Output the [X, Y] coordinate of the center of the cell containing the given text.  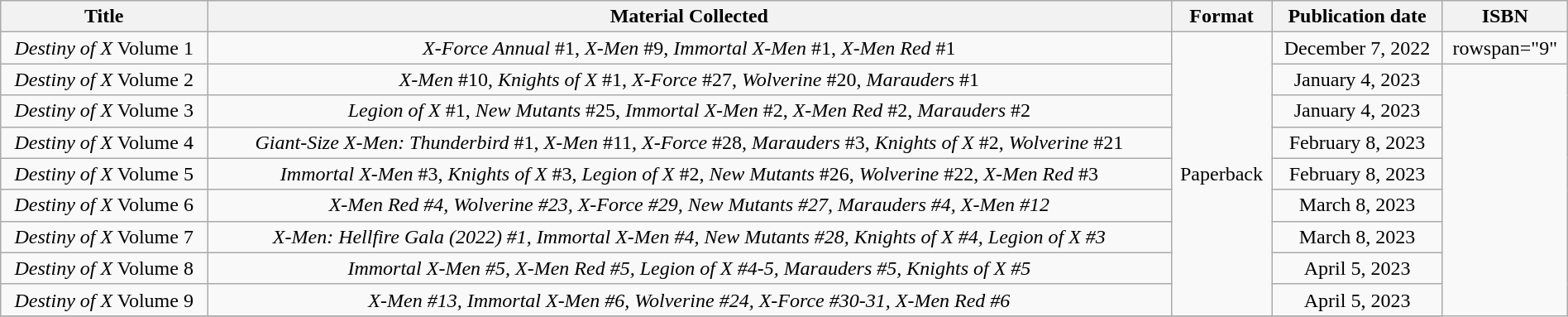
Material Collected [690, 17]
Destiny of X Volume 4 [104, 142]
X-Force Annual #1, X-Men #9, Immortal X-Men #1, X-Men Red #1 [690, 48]
Immortal X-Men #5, X-Men Red #5, Legion of X #4-5, Marauders #5, Knights of X #5 [690, 268]
Destiny of X Volume 3 [104, 111]
X-Men #13, Immortal X-Men #6, Wolverine #24, X-Force #30-31, X-Men Red #6 [690, 300]
X-Men #10, Knights of X #1, X-Force #27, Wolverine #20, Marauders #1 [690, 79]
Destiny of X Volume 7 [104, 237]
ISBN [1505, 17]
X-Men Red #4, Wolverine #23, X-Force #29, New Mutants #27, Marauders #4, X-Men #12 [690, 205]
X-Men: Hellfire Gala (2022) #1, Immortal X-Men #4, New Mutants #28, Knights of X #4, Legion of X #3 [690, 237]
Destiny of X Volume 2 [104, 79]
Legion of X #1, New Mutants #25, Immortal X-Men #2, X-Men Red #2, Marauders #2 [690, 111]
Title [104, 17]
Publication date [1357, 17]
Immortal X-Men #3, Knights of X #3, Legion of X #2, New Mutants #26, Wolverine #22, X-Men Red #3 [690, 174]
Format [1221, 17]
rowspan="9" [1505, 48]
December 7, 2022 [1357, 48]
Destiny of X Volume 6 [104, 205]
Destiny of X Volume 8 [104, 268]
Paperback [1221, 174]
Destiny of X Volume 1 [104, 48]
Destiny of X Volume 9 [104, 300]
Destiny of X Volume 5 [104, 174]
Giant-Size X-Men: Thunderbird #1, X-Men #11, X-Force #28, Marauders #3, Knights of X #2, Wolverine #21 [690, 142]
